Determine the (x, y) coordinate at the center of the cell enclosing the given text.  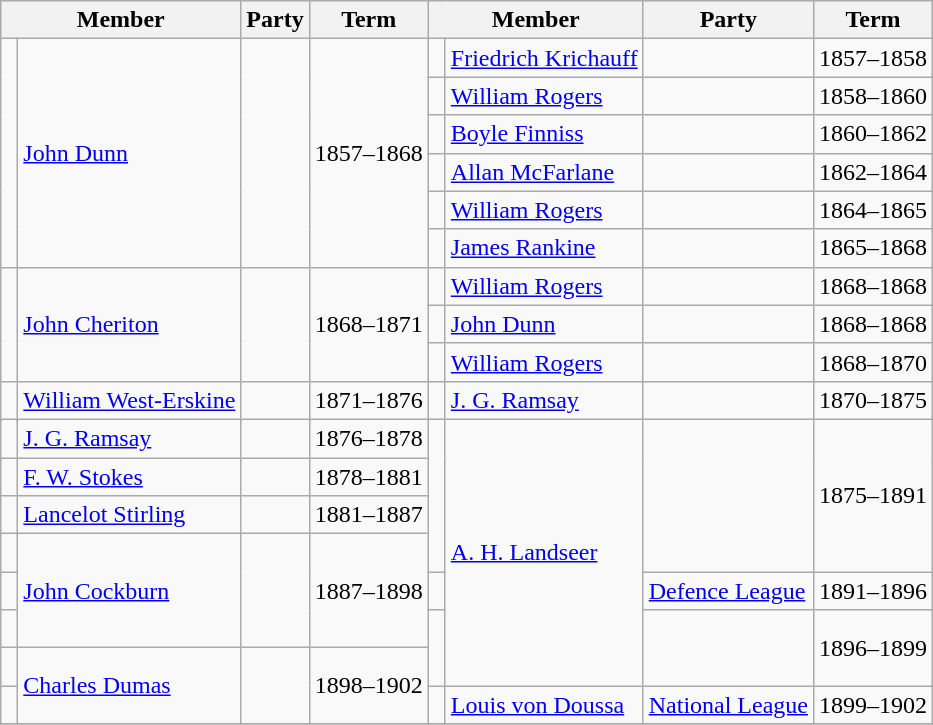
Friedrich Krichauff (544, 58)
Charles Dumas (130, 686)
1857–1858 (874, 58)
1871–1876 (368, 400)
1858–1860 (874, 96)
1875–1891 (874, 495)
Louis von Doussa (544, 705)
Allan McFarlane (544, 172)
James Rankine (544, 248)
1881–1887 (368, 515)
1887–1898 (368, 591)
1857–1868 (368, 153)
1862–1864 (874, 172)
William West-Erskine (130, 400)
John Cockburn (130, 591)
Lancelot Stirling (130, 515)
1864–1865 (874, 210)
1868–1871 (368, 324)
Defence League (728, 591)
Boyle Finniss (544, 134)
1876–1878 (368, 438)
1891–1896 (874, 591)
1878–1881 (368, 477)
1896–1899 (874, 648)
A. H. Landseer (544, 552)
1868–1870 (874, 362)
1898–1902 (368, 686)
National League (728, 705)
F. W. Stokes (130, 477)
1865–1868 (874, 248)
1870–1875 (874, 400)
1899–1902 (874, 705)
John Cheriton (130, 324)
1860–1862 (874, 134)
